Detect which cell encompasses the target text, then output its (X, Y) center coordinate. 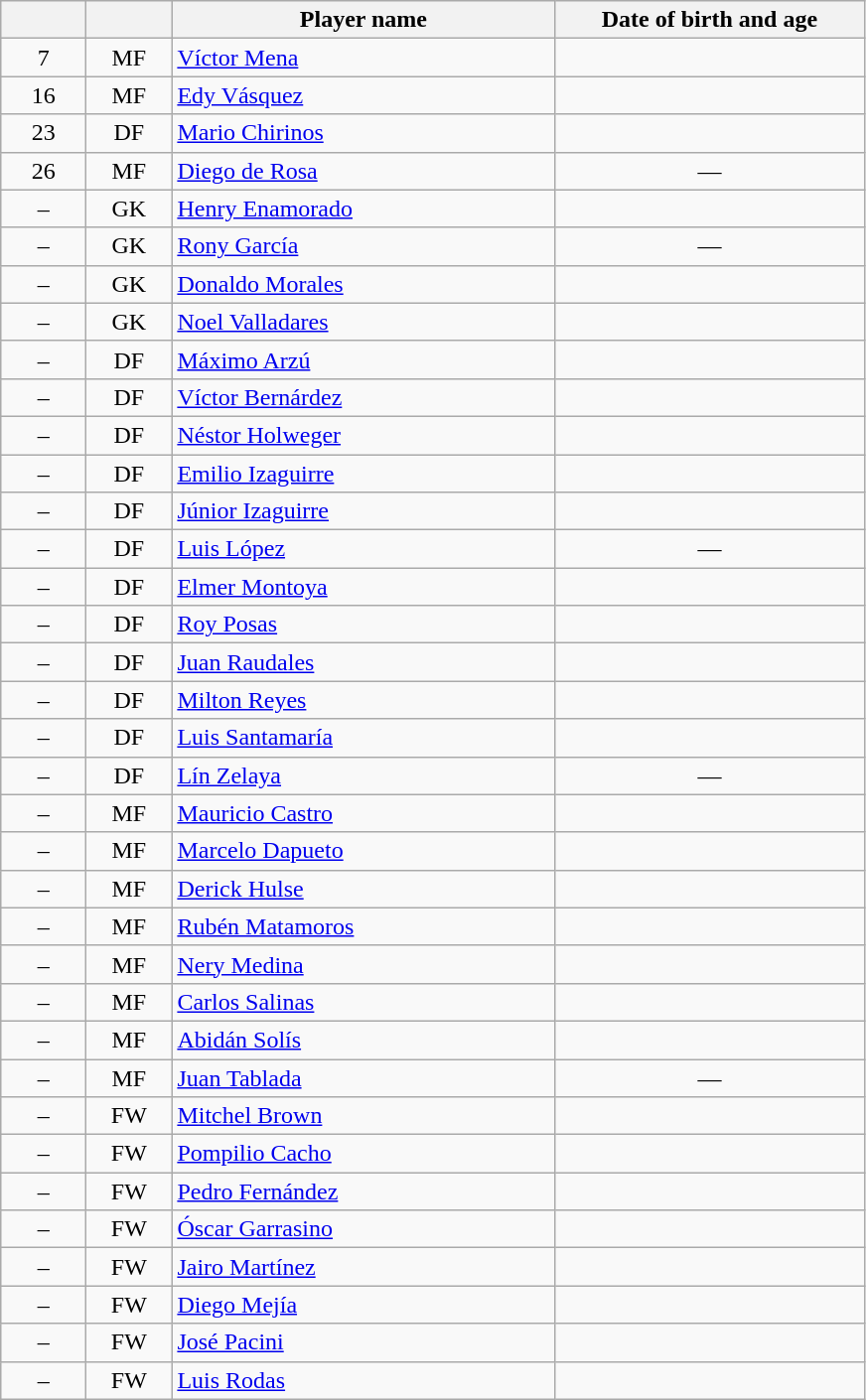
Mauricio Castro (363, 813)
Júnior Izaguirre (363, 511)
Óscar Garrasino (363, 1229)
Jairo Martínez (363, 1267)
Luis López (363, 549)
Víctor Mena (363, 58)
Abidán Solís (363, 1040)
7 (44, 58)
Juan Tablada (363, 1077)
Milton Reyes (363, 700)
Pompilio Cacho (363, 1154)
Noel Valladares (363, 322)
Néstor Holweger (363, 435)
Diego de Rosa (363, 171)
Luis Santamaría (363, 738)
Elmer Montoya (363, 587)
Rony García (363, 246)
Lín Zelaya (363, 775)
Date of birth and age (709, 20)
Mario Chirinos (363, 133)
16 (44, 95)
Edy Vásquez (363, 95)
Víctor Bernárdez (363, 397)
Juan Raudales (363, 662)
Player name (363, 20)
Roy Posas (363, 625)
Nery Medina (363, 964)
Luis Rodas (363, 1380)
José Pacini (363, 1342)
Mitchel Brown (363, 1116)
Rubén Matamoros (363, 926)
Marcelo Dapueto (363, 851)
Donaldo Morales (363, 284)
Carlos Salinas (363, 1002)
Diego Mejía (363, 1305)
Derick Hulse (363, 889)
23 (44, 133)
26 (44, 171)
Henry Enamorado (363, 209)
Emilio Izaguirre (363, 474)
Máximo Arzú (363, 359)
Pedro Fernández (363, 1191)
